From the cell containing the given text, extract its center point as (x, y) coordinate. 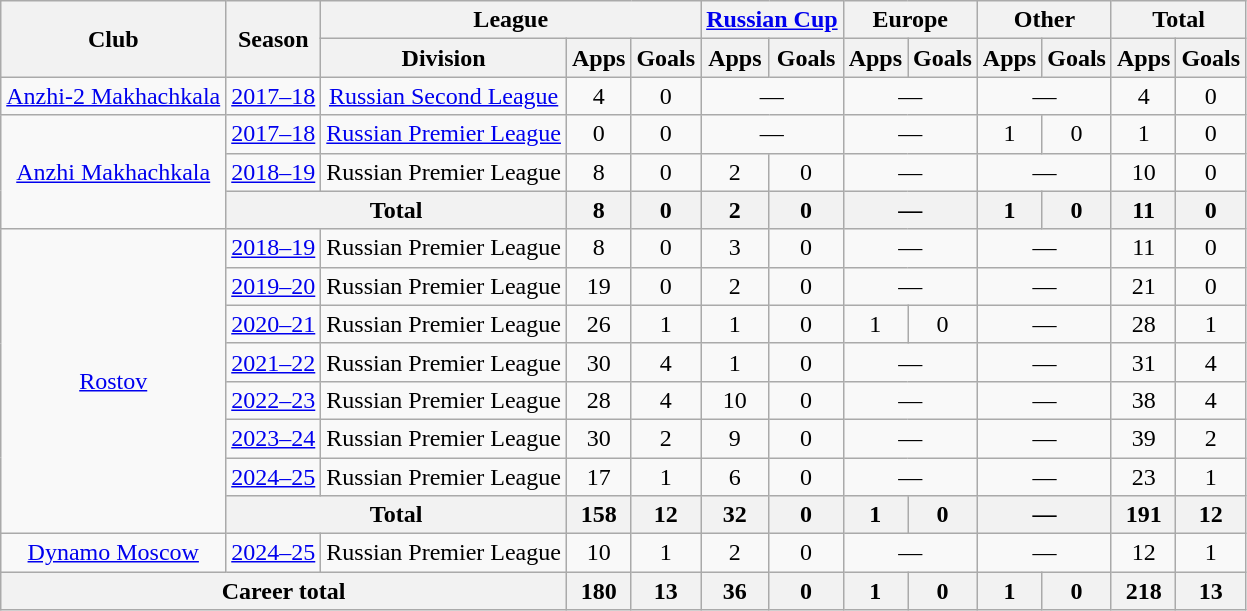
Russian Second League (444, 96)
2020–21 (274, 324)
2019–20 (274, 286)
Rostov (114, 381)
Season (274, 39)
Career total (284, 591)
Anzhi-2 Makhachkala (114, 96)
Dynamo Moscow (114, 553)
Europe (910, 20)
19 (598, 286)
Other (1044, 20)
2021–22 (274, 362)
38 (1143, 400)
2022–23 (274, 400)
Club (114, 39)
2023–24 (274, 438)
21 (1143, 286)
32 (735, 515)
9 (735, 438)
39 (1143, 438)
League (511, 20)
3 (735, 248)
180 (598, 591)
31 (1143, 362)
36 (735, 591)
Russian Cup (772, 20)
Anzhi Makhachkala (114, 172)
6 (735, 477)
17 (598, 477)
23 (1143, 477)
Division (444, 58)
218 (1143, 591)
191 (1143, 515)
158 (598, 515)
26 (598, 324)
